Find where the given text appears and provide that cell's center as (X, Y) coordinate. 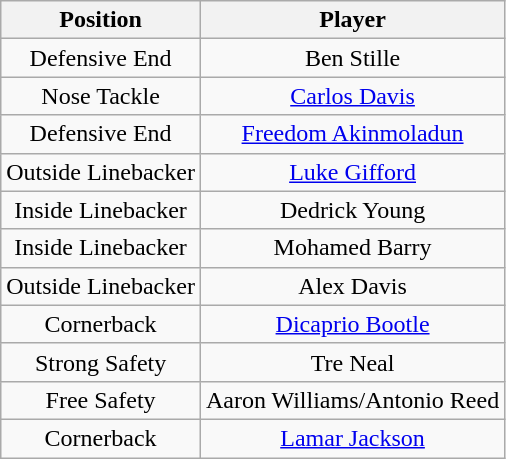
Tre Neal (352, 362)
Free Safety (101, 400)
Aaron Williams/Antonio Reed (352, 400)
Position (101, 20)
Strong Safety (101, 362)
Mohamed Barry (352, 248)
Carlos Davis (352, 96)
Dicaprio Bootle (352, 324)
Lamar Jackson (352, 438)
Alex Davis (352, 286)
Luke Gifford (352, 172)
Player (352, 20)
Ben Stille (352, 58)
Dedrick Young (352, 210)
Freedom Akinmoladun (352, 134)
Nose Tackle (101, 96)
